Detect which cell encompasses the target text, then output its [X, Y] center coordinate. 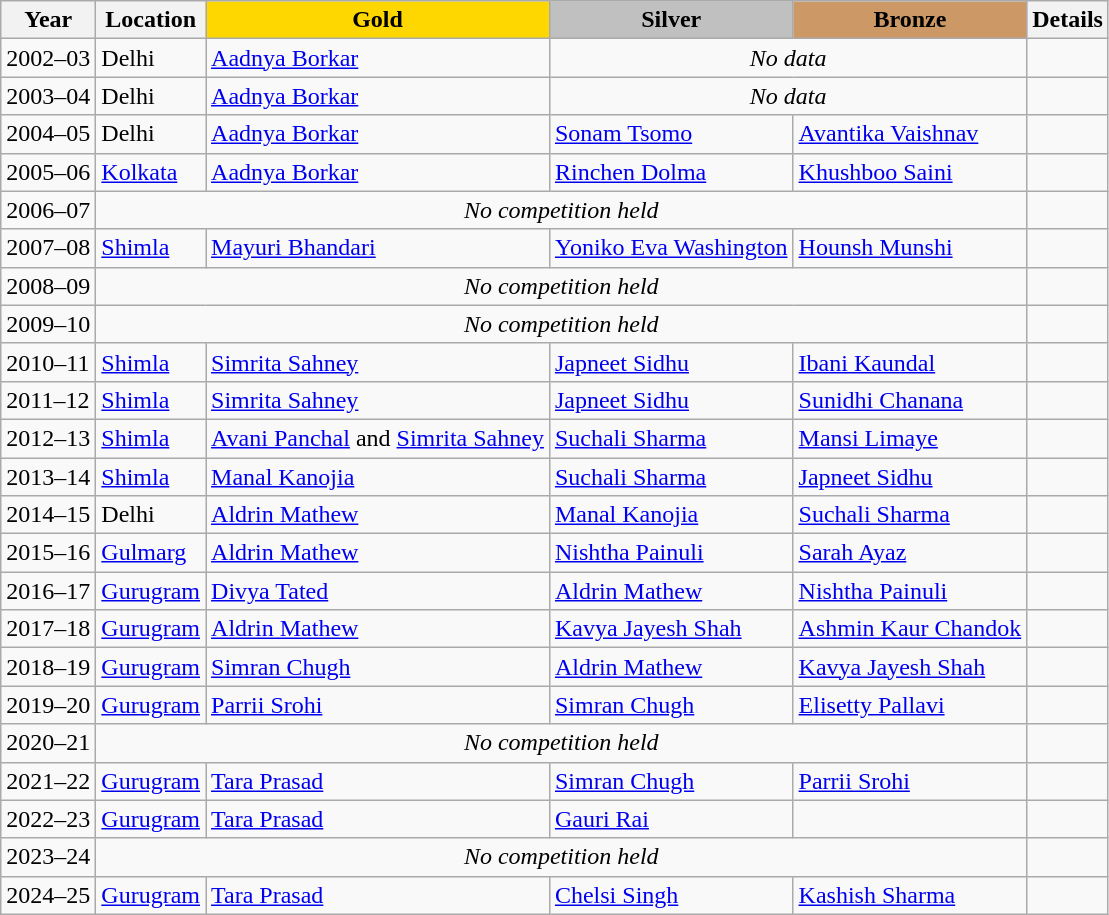
Kashish Sharma [910, 895]
Bronze [910, 20]
2018–19 [48, 667]
Yoniko Eva Washington [671, 248]
2023–24 [48, 857]
Ashmin Kaur Chandok [910, 629]
2020–21 [48, 743]
2012–13 [48, 438]
Sunidhi Chanana [910, 400]
2015–16 [48, 553]
2010–11 [48, 362]
2004–05 [48, 134]
Kolkata [151, 172]
Avantika Vaishnav [910, 134]
Ibani Kaundal [910, 362]
2006–07 [48, 210]
Silver [671, 20]
Elisetty Pallavi [910, 705]
Gold [378, 20]
2011–12 [48, 400]
2005–06 [48, 172]
2019–20 [48, 705]
2008–09 [48, 286]
Year [48, 20]
Sarah Ayaz [910, 553]
2002–03 [48, 58]
Mayuri Bhandari [378, 248]
Location [151, 20]
2003–04 [48, 96]
2024–25 [48, 895]
Details [1068, 20]
Rinchen Dolma [671, 172]
Khushboo Saini [910, 172]
Sonam Tsomo [671, 134]
Chelsi Singh [671, 895]
2016–17 [48, 591]
2007–08 [48, 248]
Gulmarg [151, 553]
Divya Tated [378, 591]
2022–23 [48, 819]
2021–22 [48, 781]
Hounsh Munshi [910, 248]
2009–10 [48, 324]
Gauri Rai [671, 819]
Avani Panchal and Simrita Sahney [378, 438]
Mansi Limaye [910, 438]
2014–15 [48, 515]
2013–14 [48, 477]
2017–18 [48, 629]
